Scan for the cell matching the given text and deliver its (X, Y) coordinate at center. 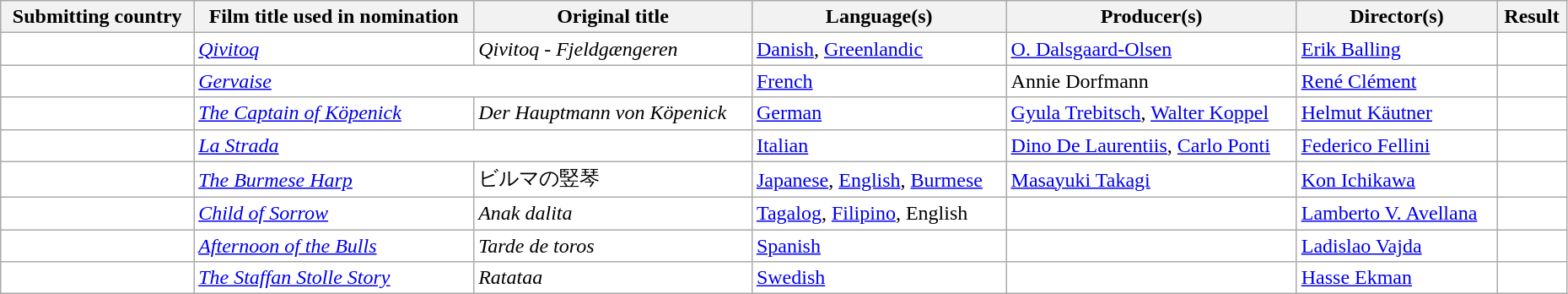
Afternoon of the Bulls (334, 246)
Italian (879, 145)
Gervaise (473, 81)
Film title used in nomination (334, 17)
Director(s) (1397, 17)
The Staffan Stolle Story (334, 278)
Dino De Laurentiis, Carlo Ponti (1151, 145)
Der Hauptmann von Köpenick (613, 113)
ビルマの竪琴 (613, 179)
Qivitoq (334, 49)
Original title (613, 17)
Erik Balling (1397, 49)
Anak dalita (613, 214)
Producer(s) (1151, 17)
Spanish (879, 246)
Federico Fellini (1397, 145)
The Captain of Köpenick (334, 113)
O. Dalsgaard-Olsen (1151, 49)
German (879, 113)
Ladislao Vajda (1397, 246)
French (879, 81)
Gyula Trebitsch, Walter Koppel (1151, 113)
Submitting country (98, 17)
Tagalog, Filipino, English (879, 214)
Hasse Ekman (1397, 278)
Japanese, English, Burmese (879, 179)
Kon Ichikawa (1397, 179)
Qivitoq - Fjeldgængeren (613, 49)
Language(s) (879, 17)
Tarde de toros (613, 246)
Result (1532, 17)
The Burmese Harp (334, 179)
Ratataa (613, 278)
Helmut Käutner (1397, 113)
René Clément (1397, 81)
Swedish (879, 278)
La Strada (473, 145)
Lamberto V. Avellana (1397, 214)
Child of Sorrow (334, 214)
Masayuki Takagi (1151, 179)
Danish, Greenlandic (879, 49)
Annie Dorfmann (1151, 81)
